Identify which cell holds the provided text, then report its (X, Y) central coordinate. 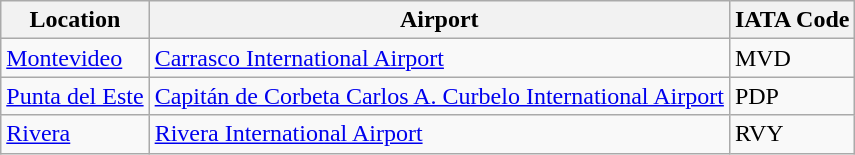
MVD (792, 58)
PDP (792, 96)
Capitán de Corbeta Carlos A. Curbelo International Airport (439, 96)
Rivera International Airport (439, 134)
Montevideo (75, 58)
Carrasco International Airport (439, 58)
RVY (792, 134)
Rivera (75, 134)
Airport (439, 20)
Punta del Este (75, 96)
Location (75, 20)
IATA Code (792, 20)
